Identify which cell holds the provided text, then report its [X, Y] central coordinate. 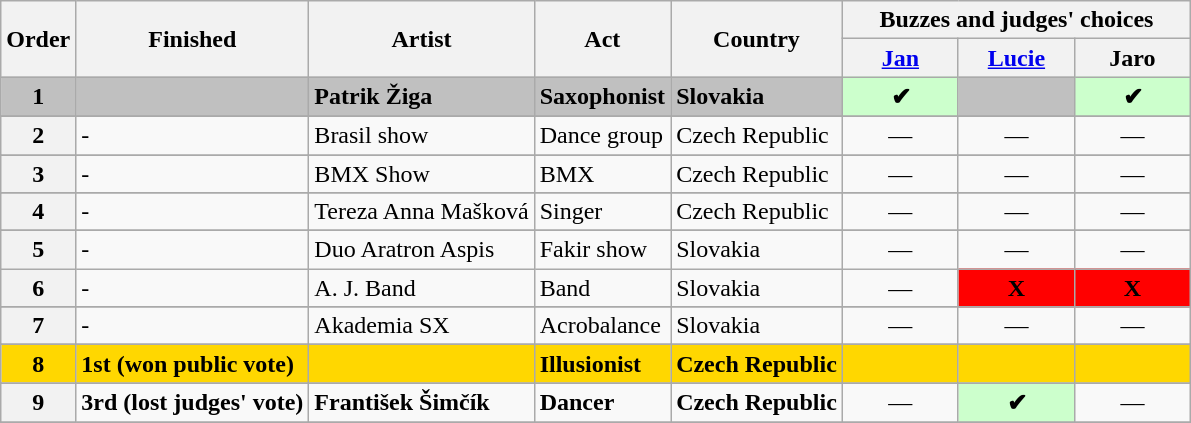
5 [38, 250]
1st (won public vote) [192, 364]
Patrik Žiga [422, 97]
BMX [602, 173]
Acrobalance [602, 326]
7 [38, 326]
Dance group [602, 135]
Jaro [1132, 58]
Act [602, 39]
Artist [422, 39]
Brasil show [422, 135]
6 [38, 288]
1 [38, 97]
8 [38, 364]
František Šimčík [422, 403]
9 [38, 403]
Buzzes and judges' choices [1016, 20]
Band [602, 288]
Country [757, 39]
3rd (lost judges' vote) [192, 403]
Order [38, 39]
Singer [602, 212]
3 [38, 173]
Jan [900, 58]
A. J. Band [422, 288]
Duo Aratron Aspis [422, 250]
Dancer [602, 403]
2 [38, 135]
Fakir show [602, 250]
Lucie [1016, 58]
Illusionist [602, 364]
Saxophonist [602, 97]
BMX Show [422, 173]
Tereza Anna Mašková [422, 212]
4 [38, 212]
Finished [192, 39]
Akademia SX [422, 326]
